Output the (x, y) coordinate of the center of the cell containing the given text.  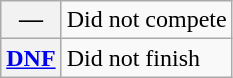
DNF (31, 58)
— (31, 20)
Did not finish (146, 58)
Did not compete (146, 20)
